Scan for the cell matching the given text and deliver its [x, y] coordinate at center. 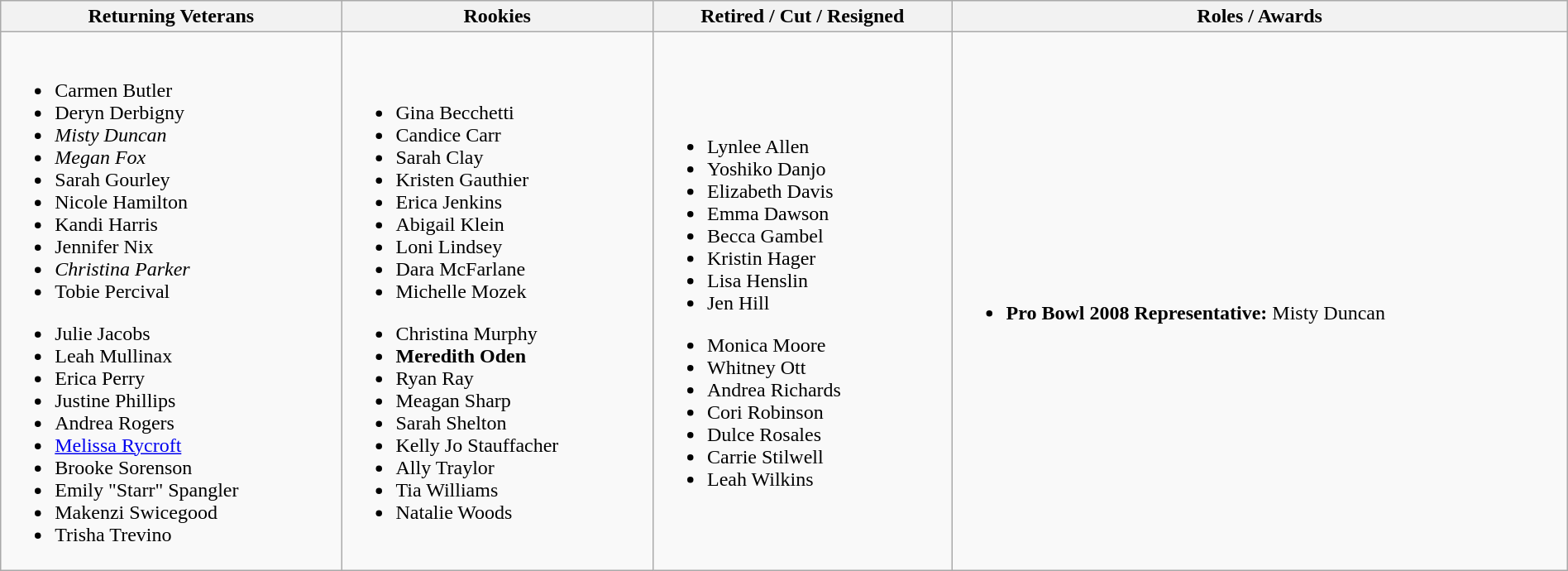
Returning Veterans [171, 17]
Roles / Awards [1260, 17]
Rookies [497, 17]
Retired / Cut / Resigned [802, 17]
Pro Bowl 2008 Representative: Misty Duncan [1260, 301]
